Pinpoint the cell where the given text exists, returning its [X, Y] midpoint coordinate. 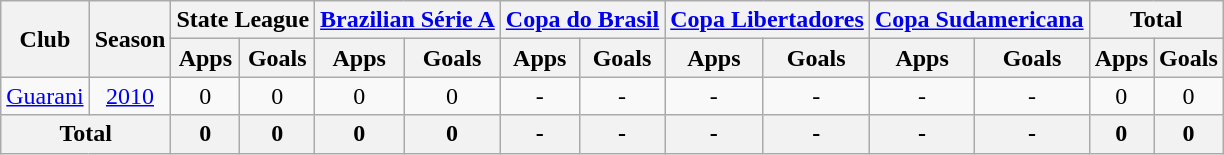
Club [45, 39]
Copa do Brasil [582, 20]
Season [130, 39]
2010 [130, 96]
Brazilian Série A [408, 20]
Copa Sudamericana [979, 20]
Guarani [45, 96]
State League [243, 20]
Copa Libertadores [768, 20]
